Scan for the cell matching the given text and deliver its (X, Y) coordinate at center. 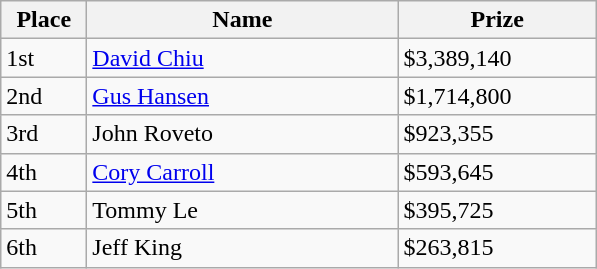
$923,355 (498, 134)
$3,389,140 (498, 58)
$593,645 (498, 172)
John Roveto (242, 134)
5th (44, 210)
Tommy Le (242, 210)
4th (44, 172)
2nd (44, 96)
1st (44, 58)
$263,815 (498, 248)
Prize (498, 20)
Jeff King (242, 248)
Cory Carroll (242, 172)
Name (242, 20)
$1,714,800 (498, 96)
David Chiu (242, 58)
6th (44, 248)
Place (44, 20)
Gus Hansen (242, 96)
3rd (44, 134)
$395,725 (498, 210)
